Search for the cell housing the specified text and yield its [x, y] center coordinate. 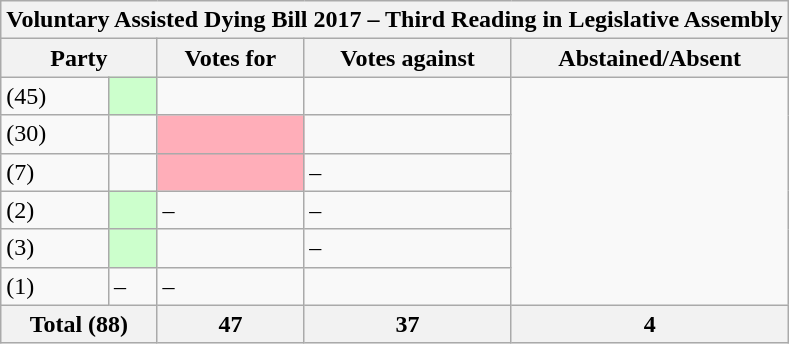
47 [230, 324]
(3) [55, 248]
Total (88) [79, 324]
(1) [55, 286]
Abstained/Absent [650, 58]
(2) [55, 210]
37 [408, 324]
(45) [55, 96]
(7) [55, 172]
4 [650, 324]
Votes for [230, 58]
(30) [55, 134]
Party [79, 58]
Votes against [408, 58]
Voluntary Assisted Dying Bill 2017 – Third Reading in Legislative Assembly [394, 20]
